Search for the cell housing the specified text and yield its (X, Y) center coordinate. 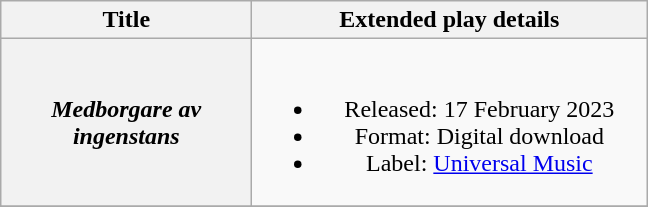
Title (126, 20)
Medborgare av ingenstans (126, 122)
Extended play details (450, 20)
Released: 17 February 2023Format: Digital downloadLabel: Universal Music (450, 122)
